Extract the [x, y] coordinate from the center of the cell holding the provided text.  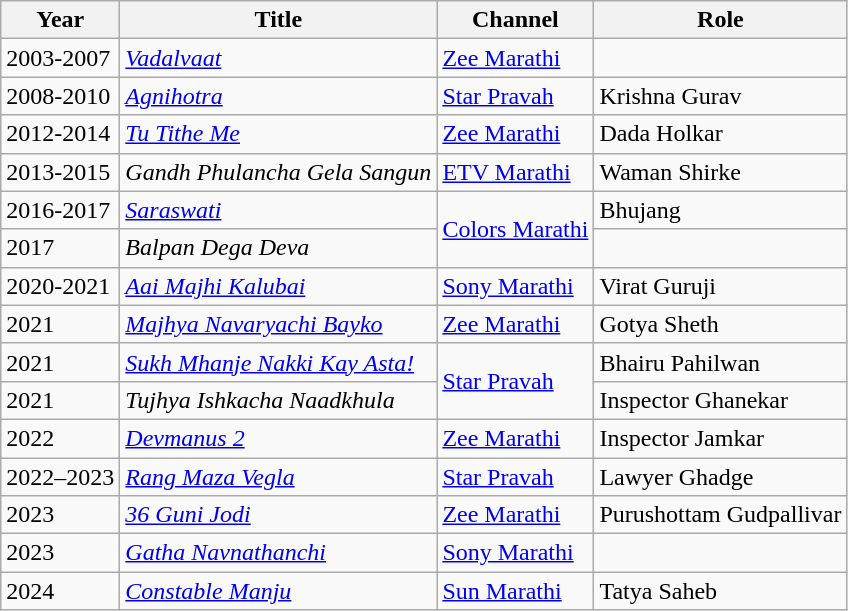
Lawyer Ghadge [720, 477]
Tujhya Ishkacha Naadkhula [278, 400]
36 Guni Jodi [278, 515]
2016-2017 [60, 210]
Aai Majhi Kalubai [278, 286]
Waman Shirke [720, 172]
Devmanus 2 [278, 438]
2022 [60, 438]
Bhujang [720, 210]
Title [278, 20]
Gandh Phulancha Gela Sangun [278, 172]
2013-2015 [60, 172]
2020-2021 [60, 286]
2017 [60, 248]
Majhya Navaryachi Bayko [278, 324]
Dada Holkar [720, 134]
Sun Marathi [516, 591]
Purushottam Gudpallivar [720, 515]
2012-2014 [60, 134]
Balpan Dega Deva [278, 248]
Inspector Ghanekar [720, 400]
Agnihotra [278, 96]
Tatya Saheb [720, 591]
Colors Marathi [516, 229]
2022–2023 [60, 477]
Constable Manju [278, 591]
Bhairu Pahilwan [720, 362]
Gotya Sheth [720, 324]
Saraswati [278, 210]
Sukh Mhanje Nakki Kay Asta! [278, 362]
Role [720, 20]
Year [60, 20]
Inspector Jamkar [720, 438]
Tu Tithe Me [278, 134]
2003-2007 [60, 58]
ETV Marathi [516, 172]
Krishna Gurav [720, 96]
Channel [516, 20]
Rang Maza Vegla [278, 477]
Gatha Navnathanchi [278, 553]
Virat Guruji [720, 286]
Vadalvaat [278, 58]
2024 [60, 591]
2008-2010 [60, 96]
